From the cell containing the given text, extract its center point as [x, y] coordinate. 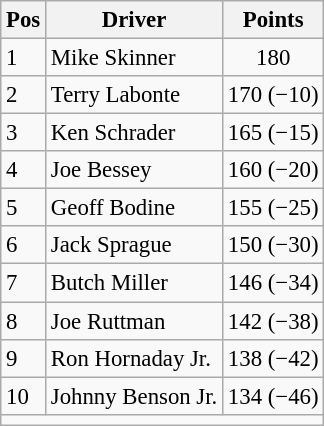
Ken Schrader [134, 133]
Joe Ruttman [134, 321]
7 [24, 283]
Butch Miller [134, 283]
138 (−42) [274, 358]
6 [24, 245]
142 (−38) [274, 321]
8 [24, 321]
Jack Sprague [134, 245]
170 (−10) [274, 95]
Pos [24, 20]
Ron Hornaday Jr. [134, 358]
3 [24, 133]
Geoff Bodine [134, 208]
Points [274, 20]
180 [274, 58]
10 [24, 396]
Driver [134, 20]
Mike Skinner [134, 58]
160 (−20) [274, 170]
9 [24, 358]
134 (−46) [274, 396]
2 [24, 95]
Joe Bessey [134, 170]
150 (−30) [274, 245]
Johnny Benson Jr. [134, 396]
5 [24, 208]
4 [24, 170]
1 [24, 58]
165 (−15) [274, 133]
Terry Labonte [134, 95]
146 (−34) [274, 283]
155 (−25) [274, 208]
